Locate the cell with the specified text and output its [X, Y] center coordinate. 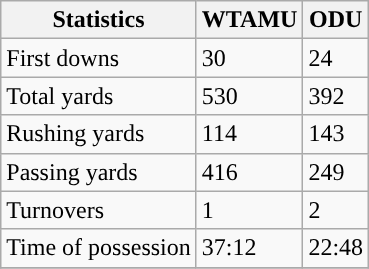
37:12 [250, 248]
Time of possession [99, 248]
Passing yards [99, 172]
24 [336, 58]
22:48 [336, 248]
143 [336, 134]
Rushing yards [99, 134]
249 [336, 172]
2 [336, 210]
530 [250, 96]
WTAMU [250, 20]
Statistics [99, 20]
Total yards [99, 96]
114 [250, 134]
1 [250, 210]
ODU [336, 20]
Turnovers [99, 210]
First downs [99, 58]
392 [336, 96]
30 [250, 58]
416 [250, 172]
